For the text-containing cell, return its midpoint in (x, y) coordinate format. 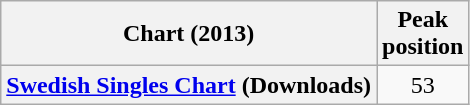
53 (423, 85)
Peakposition (423, 34)
Swedish Singles Chart (Downloads) (189, 85)
Chart (2013) (189, 34)
